From the cell containing the given text, extract its center point as (x, y) coordinate. 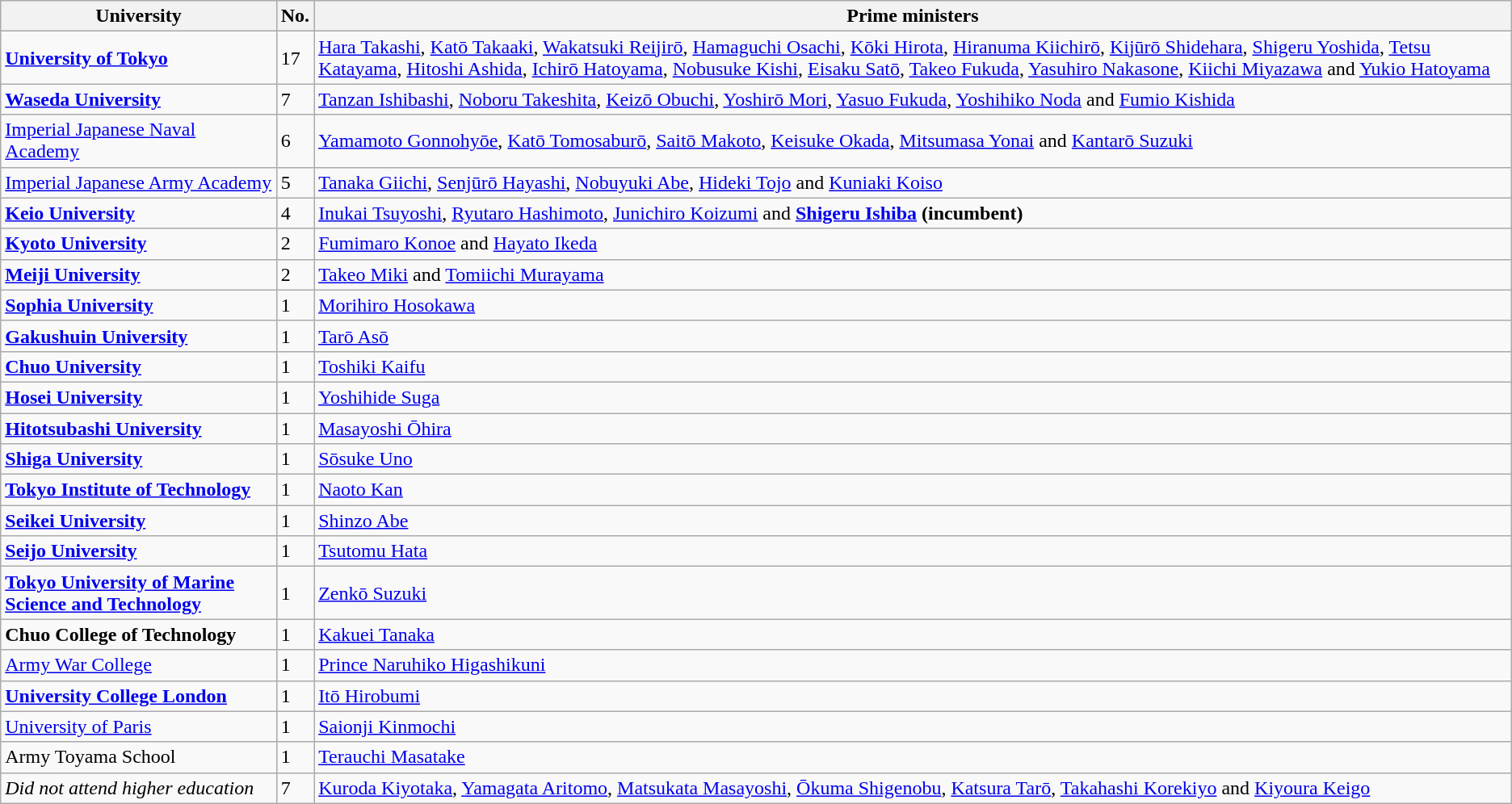
Toshiki Kaifu (913, 366)
Fumimaro Konoe and Hayato Ikeda (913, 244)
Tarō Asō (913, 336)
Shiga University (139, 459)
Waseda University (139, 99)
Yamamoto Gonnohyōe, Katō Tomosaburō, Saitō Makoto, Keisuke Okada, Mitsumasa Yonai and Kantarō Suzuki (913, 140)
Army Toyama School (139, 757)
Zenkō Suzuki (913, 593)
Seijo University (139, 551)
Imperial Japanese Army Academy (139, 182)
Saionji Kinmochi (913, 727)
Army War College (139, 665)
Tokyo University of Marine Science and Technology (139, 593)
Kakuei Tanaka (913, 634)
5 (295, 182)
Naoto Kan (913, 490)
No. (295, 16)
Meiji University (139, 274)
Sophia University (139, 305)
Tsutomu Hata (913, 551)
Inukai Tsuyoshi, Ryutaro Hashimoto, Junichiro Koizumi and Shigeru Ishiba (incumbent) (913, 213)
University College London (139, 696)
Did not attend higher education (139, 788)
Keio University (139, 213)
Itō Hirobumi (913, 696)
Terauchi Masatake (913, 757)
Gakushuin University (139, 336)
Kuroda Kiyotaka, Yamagata Aritomo, Matsukata Masayoshi, Ōkuma Shigenobu, Katsura Tarō, Takahashi Korekiyo and Kiyoura Keigo (913, 788)
Hosei University (139, 397)
Chuo College of Technology (139, 634)
University of Tokyo (139, 58)
University of Paris (139, 727)
Kyoto University (139, 244)
Yoshihide Suga (913, 397)
Seikei University (139, 521)
Tanaka Giichi, Senjūrō Hayashi, Nobuyuki Abe, Hideki Tojo and Kuniaki Koiso (913, 182)
Tanzan Ishibashi, Noboru Takeshita, Keizō Obuchi, Yoshirō Mori, Yasuo Fukuda, Yoshihiko Noda and Fumio Kishida (913, 99)
6 (295, 140)
Prime ministers (913, 16)
University (139, 16)
Imperial Japanese Naval Academy (139, 140)
Prince Naruhiko Higashikuni (913, 665)
Chuo University (139, 366)
Masayoshi Ōhira (913, 429)
Sōsuke Uno (913, 459)
Morihiro Hosokawa (913, 305)
4 (295, 213)
Shinzo Abe (913, 521)
Tokyo Institute of Technology (139, 490)
Takeo Miki and Tomiichi Murayama (913, 274)
17 (295, 58)
Hitotsubashi University (139, 429)
